From the cell containing the given text, extract its center point as (x, y) coordinate. 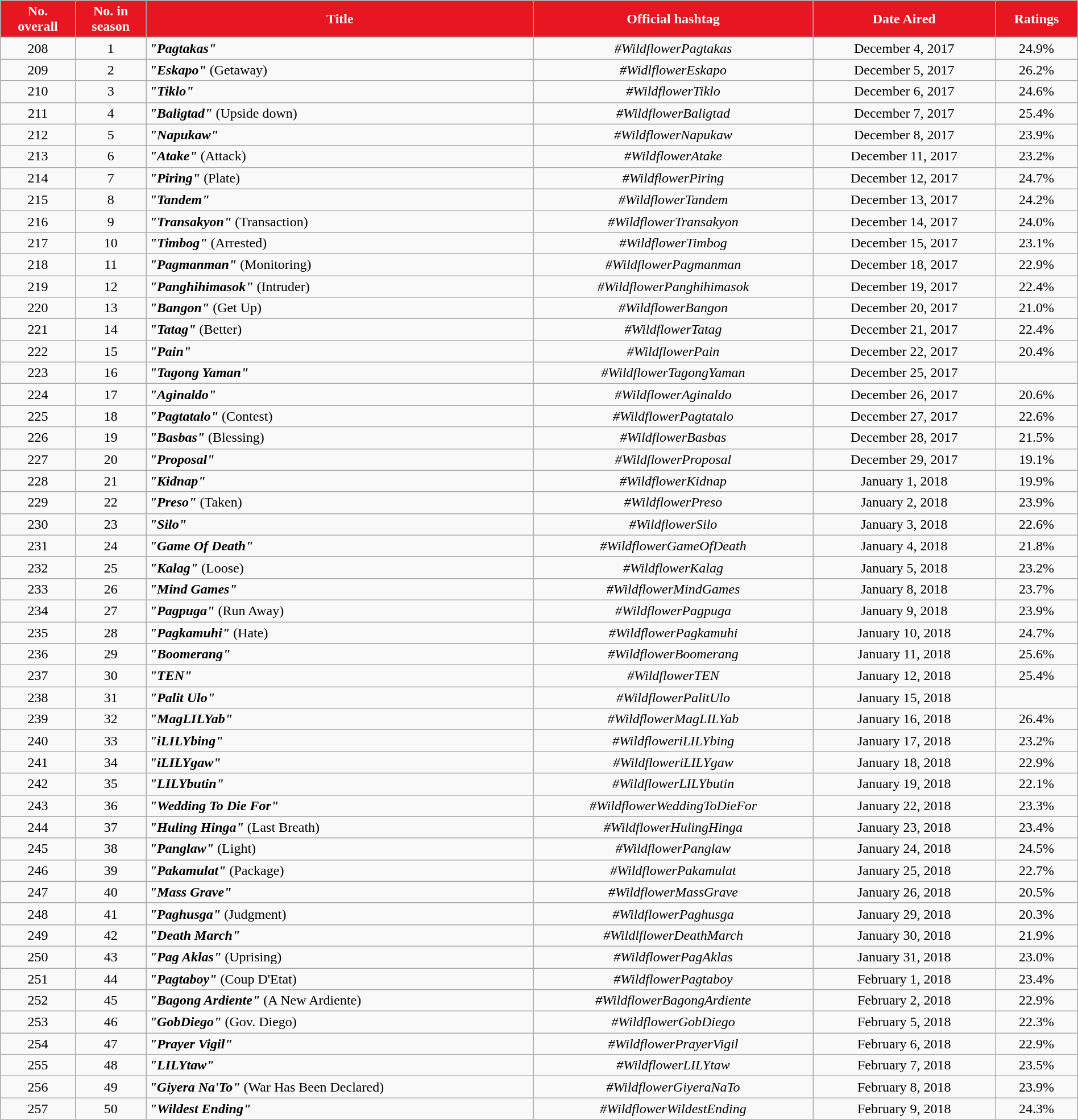
"Wedding To Die For" (340, 806)
January 5, 2018 (904, 567)
24.5% (1036, 849)
24 (110, 546)
"Pagtakas" (340, 48)
"Pagkamuhi" (Hate) (340, 633)
254 (38, 1044)
December 18, 2017 (904, 264)
"GobDiego" (Gov. Diego) (340, 1022)
230 (38, 524)
December 25, 2017 (904, 373)
233 (38, 589)
"Timbog" (Arrested) (340, 243)
Ratings (1036, 19)
#WildflowerPiring (673, 178)
December 7, 2017 (904, 113)
21.0% (1036, 308)
#WildflowerPagmanman (673, 264)
213 (38, 156)
February 8, 2018 (904, 1087)
January 23, 2018 (904, 827)
36 (110, 806)
44 (110, 978)
221 (38, 330)
#WildflowerMindGames (673, 589)
"Game Of Death" (340, 546)
#WildflowerProposal (673, 459)
45 (110, 1001)
January 30, 2018 (904, 935)
34 (110, 762)
#WildflowerTagongYaman (673, 373)
251 (38, 978)
#WildflowerPrayerVigil (673, 1044)
236 (38, 654)
January 3, 2018 (904, 524)
December 19, 2017 (904, 286)
December 8, 2017 (904, 135)
#WildfloweriLILYgaw (673, 762)
223 (38, 373)
21.9% (1036, 935)
January 10, 2018 (904, 633)
February 6, 2018 (904, 1044)
January 9, 2018 (904, 611)
#WildflowerBasbas (673, 438)
3 (110, 92)
December 26, 2017 (904, 395)
#WildflowerPagAklas (673, 957)
23 (110, 524)
December 29, 2017 (904, 459)
27 (110, 611)
24.6% (1036, 92)
#WildflowerPanghihimasok (673, 286)
"Death March" (340, 935)
January 24, 2018 (904, 849)
January 8, 2018 (904, 589)
23.5% (1036, 1065)
January 22, 2018 (904, 806)
20.5% (1036, 892)
"iLILYgaw" (340, 762)
"Pag Aklas" (Uprising) (340, 957)
247 (38, 892)
February 1, 2018 (904, 978)
#WildflowerSilo (673, 524)
"Mass Grave" (340, 892)
December 20, 2017 (904, 308)
22.7% (1036, 870)
5 (110, 135)
232 (38, 567)
10 (110, 243)
#WildflowerPalitUlo (673, 698)
253 (38, 1022)
Title (340, 19)
"Boomerang" (340, 654)
220 (38, 308)
246 (38, 870)
210 (38, 92)
February 2, 2018 (904, 1001)
19.1% (1036, 459)
#WildflowerBagongArdiente (673, 1001)
33 (110, 741)
"Pagpuga" (Run Away) (340, 611)
#WildflowerTandem (673, 200)
February 7, 2018 (904, 1065)
#WildlflowerDeathMarch (673, 935)
#WildflowerPagkamuhi (673, 633)
"Transakyon" (Transaction) (340, 221)
#WildflowerNapukaw (673, 135)
234 (38, 611)
241 (38, 762)
"Wildest Ending" (340, 1109)
229 (38, 503)
222 (38, 351)
#WildfloweriLILYbing (673, 741)
#WildflowerKalag (673, 567)
"LILYbutin" (340, 784)
21.8% (1036, 546)
"Pain" (340, 351)
257 (38, 1109)
38 (110, 849)
"Aginaldo" (340, 395)
31 (110, 698)
#WildflowerPanglaw (673, 849)
"Preso" (Taken) (340, 503)
January 11, 2018 (904, 654)
"Tiklo" (340, 92)
48 (110, 1065)
16 (110, 373)
9 (110, 221)
250 (38, 957)
212 (38, 135)
39 (110, 870)
243 (38, 806)
January 25, 2018 (904, 870)
22.1% (1036, 784)
"Silo" (340, 524)
6 (110, 156)
23.0% (1036, 957)
Date Aired (904, 19)
228 (38, 481)
January 18, 2018 (904, 762)
"Paghusga" (Judgment) (340, 914)
24.0% (1036, 221)
December 13, 2017 (904, 200)
#WildflowerBangon (673, 308)
248 (38, 914)
13 (110, 308)
"iLILYbing" (340, 741)
#WildflowerBoomerang (673, 654)
237 (38, 676)
"Prayer Vigil" (340, 1044)
26.2% (1036, 70)
#WildflowerMassGrave (673, 892)
#WildflowerTiklo (673, 92)
26.4% (1036, 719)
43 (110, 957)
#WildflowerWildestEnding (673, 1109)
January 15, 2018 (904, 698)
#WildflowerGameOfDeath (673, 546)
No.overall (38, 19)
238 (38, 698)
December 27, 2017 (904, 416)
235 (38, 633)
"Panglaw" (Light) (340, 849)
214 (38, 178)
"Atake" (Attack) (340, 156)
"Proposal" (340, 459)
225 (38, 416)
#WildflowerPagtaboy (673, 978)
256 (38, 1087)
"Piring" (Plate) (340, 178)
No. inseason (110, 19)
249 (38, 935)
January 16, 2018 (904, 719)
24.2% (1036, 200)
19 (110, 438)
242 (38, 784)
January 17, 2018 (904, 741)
216 (38, 221)
December 14, 2017 (904, 221)
219 (38, 286)
"Panghihimasok" (Intruder) (340, 286)
22 (110, 503)
January 26, 2018 (904, 892)
#WildflowerPagtakas (673, 48)
15 (110, 351)
"Huling Hinga" (Last Breath) (340, 827)
#WildflowerAtake (673, 156)
239 (38, 719)
February 9, 2018 (904, 1109)
245 (38, 849)
35 (110, 784)
#WildflowerKidnap (673, 481)
240 (38, 741)
2 (110, 70)
21.5% (1036, 438)
January 31, 2018 (904, 957)
"Bangon" (Get Up) (340, 308)
12 (110, 286)
42 (110, 935)
January 29, 2018 (904, 914)
"Eskapo" (Getaway) (340, 70)
"Bagong Ardiente" (A New Ardiente) (340, 1001)
20.3% (1036, 914)
"Mind Games" (340, 589)
#WildflowerMagLILYab (673, 719)
January 4, 2018 (904, 546)
"Napukaw" (340, 135)
25.6% (1036, 654)
23.3% (1036, 806)
46 (110, 1022)
208 (38, 48)
23.1% (1036, 243)
227 (38, 459)
"Pagtaboy" (Coup D'Etat) (340, 978)
#WidlflowerEskapo (673, 70)
#WildflowerAginaldo (673, 395)
252 (38, 1001)
December 11, 2017 (904, 156)
#WildflowerTimbog (673, 243)
255 (38, 1065)
218 (38, 264)
#WildflowerTransakyon (673, 221)
#WildflowerPaghusga (673, 914)
January 19, 2018 (904, 784)
#WildflowerTatag (673, 330)
December 21, 2017 (904, 330)
17 (110, 395)
"TEN" (340, 676)
4 (110, 113)
231 (38, 546)
February 5, 2018 (904, 1022)
"Basbas" (Blessing) (340, 438)
#WildflowerPain (673, 351)
244 (38, 827)
211 (38, 113)
December 12, 2017 (904, 178)
7 (110, 178)
25 (110, 567)
"Tandem" (340, 200)
January 1, 2018 (904, 481)
December 4, 2017 (904, 48)
49 (110, 1087)
24.9% (1036, 48)
#WildflowerBaligtad (673, 113)
#WildflowerPreso (673, 503)
23.7% (1036, 589)
January 2, 2018 (904, 503)
18 (110, 416)
20.6% (1036, 395)
#WildflowerLILYbutin (673, 784)
209 (38, 70)
11 (110, 264)
"MagLILYab" (340, 719)
215 (38, 200)
Official hashtag (673, 19)
224 (38, 395)
41 (110, 914)
8 (110, 200)
#WildflowerPagtatalo (673, 416)
30 (110, 676)
"Pakamulat" (Package) (340, 870)
29 (110, 654)
#WildflowerPakamulat (673, 870)
"Pagtatalo" (Contest) (340, 416)
47 (110, 1044)
"Giyera Na'To" (War Has Been Declared) (340, 1087)
14 (110, 330)
32 (110, 719)
"Kalag" (Loose) (340, 567)
#WildflowerHulingHinga (673, 827)
19.9% (1036, 481)
40 (110, 892)
20 (110, 459)
#WildflowerWeddingToDieFor (673, 806)
"Tatag" (Better) (340, 330)
50 (110, 1109)
"Pagmanman" (Monitoring) (340, 264)
#WildflowerLILYtaw (673, 1065)
December 5, 2017 (904, 70)
#WildflowerGobDiego (673, 1022)
217 (38, 243)
December 6, 2017 (904, 92)
#WildflowerPagpuga (673, 611)
37 (110, 827)
"Baligtad" (Upside down) (340, 113)
"Palit Ulo" (340, 698)
December 15, 2017 (904, 243)
#WildflowerTEN (673, 676)
1 (110, 48)
December 28, 2017 (904, 438)
226 (38, 438)
"Tagong Yaman" (340, 373)
#WildflowerGiyeraNaTo (673, 1087)
26 (110, 589)
22.3% (1036, 1022)
"Kidnap" (340, 481)
21 (110, 481)
28 (110, 633)
"LILYtaw" (340, 1065)
December 22, 2017 (904, 351)
20.4% (1036, 351)
24.3% (1036, 1109)
January 12, 2018 (904, 676)
